Detect which cell encompasses the target text, then output its (X, Y) center coordinate. 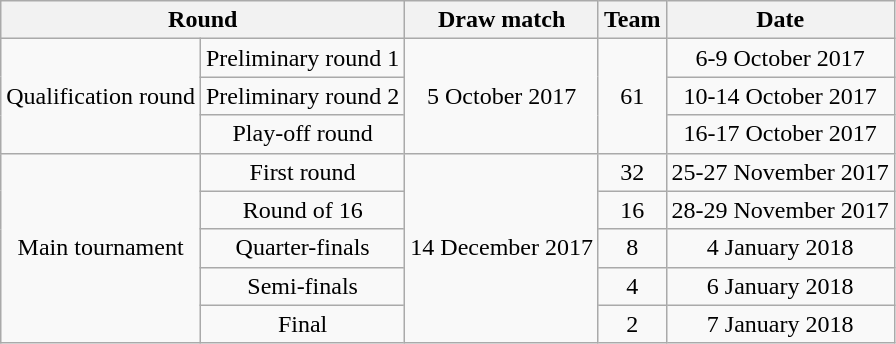
4 January 2018 (780, 248)
Draw match (502, 20)
32 (632, 172)
7 January 2018 (780, 324)
Preliminary round 2 (302, 96)
16-17 October 2017 (780, 134)
8 (632, 248)
25-27 November 2017 (780, 172)
Quarter-finals (302, 248)
6 January 2018 (780, 286)
Main tournament (101, 248)
5 October 2017 (502, 96)
14 December 2017 (502, 248)
Semi-finals (302, 286)
Preliminary round 1 (302, 58)
Round (203, 20)
Team (632, 20)
4 (632, 286)
6-9 October 2017 (780, 58)
First round (302, 172)
28-29 November 2017 (780, 210)
2 (632, 324)
Play-off round (302, 134)
10-14 October 2017 (780, 96)
16 (632, 210)
Final (302, 324)
Qualification round (101, 96)
Date (780, 20)
Round of 16 (302, 210)
61 (632, 96)
